For the text-containing cell, return its midpoint in [X, Y] coordinate format. 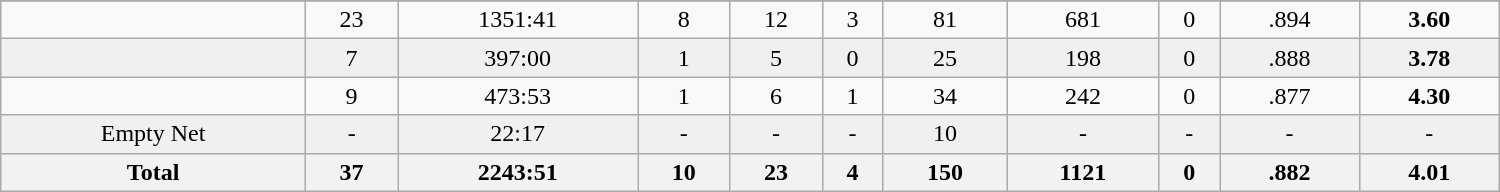
9 [351, 96]
7 [351, 58]
473:53 [518, 96]
1121 [1083, 172]
681 [1083, 20]
.888 [1290, 58]
.894 [1290, 20]
12 [776, 20]
81 [945, 20]
37 [351, 172]
3.78 [1429, 58]
3.60 [1429, 20]
2243:51 [518, 172]
1351:41 [518, 20]
22:17 [518, 134]
25 [945, 58]
4.30 [1429, 96]
3 [852, 20]
34 [945, 96]
8 [684, 20]
Empty Net [154, 134]
198 [1083, 58]
Total [154, 172]
4 [852, 172]
4.01 [1429, 172]
150 [945, 172]
397:00 [518, 58]
6 [776, 96]
242 [1083, 96]
.877 [1290, 96]
.882 [1290, 172]
5 [776, 58]
